Extract the [x, y] coordinate from the center of the cell holding the provided text.  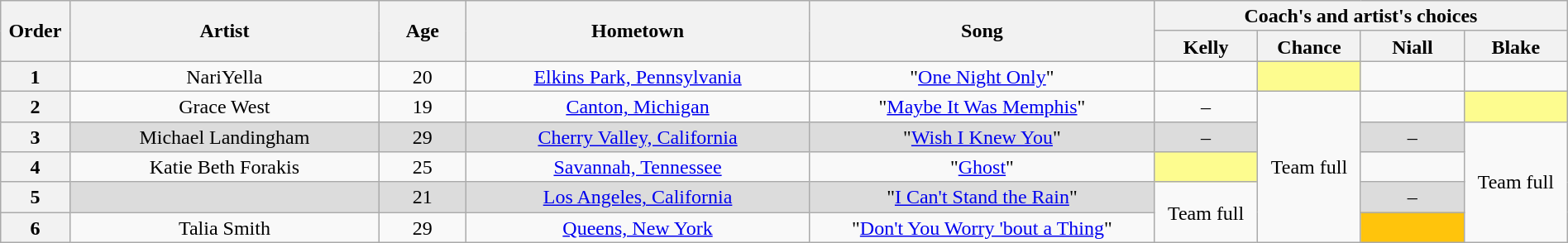
NariYella [225, 76]
"Ghost" [982, 167]
21 [423, 197]
2 [35, 106]
Niall [1413, 46]
Katie Beth Forakis [225, 167]
3 [35, 137]
Order [35, 31]
25 [423, 167]
Coach's and artist's choices [1361, 17]
Age [423, 31]
"Wish I Knew You" [982, 137]
"Don't You Worry 'bout a Thing" [982, 228]
Canton, Michigan [638, 106]
Elkins Park, Pennsylvania [638, 76]
Artist [225, 31]
4 [35, 167]
Grace West [225, 106]
1 [35, 76]
6 [35, 228]
"I Can't Stand the Rain" [982, 197]
Kelly [1206, 46]
Savannah, Tennessee [638, 167]
Queens, New York [638, 228]
"One Night Only" [982, 76]
Michael Landingham [225, 137]
Talia Smith [225, 228]
Blake [1515, 46]
Song [982, 31]
Cherry Valley, California [638, 137]
Los Angeles, California [638, 197]
Chance [1310, 46]
"Maybe It Was Memphis" [982, 106]
Hometown [638, 31]
20 [423, 76]
19 [423, 106]
5 [35, 197]
